Scan for the cell matching the given text and deliver its [x, y] coordinate at center. 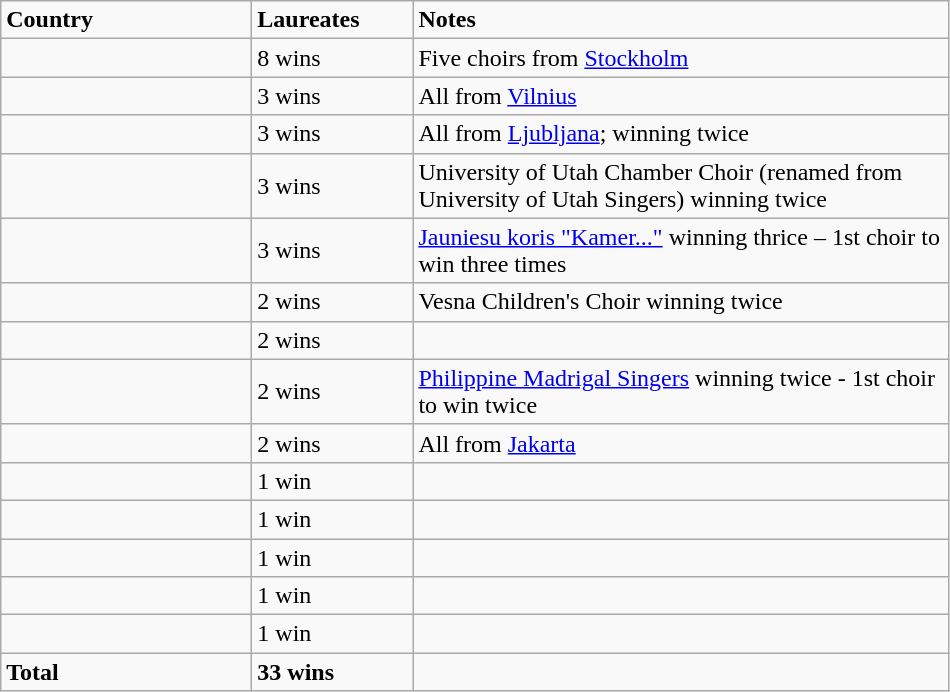
All from Vilnius [681, 96]
Five choirs from Stockholm [681, 58]
Country [126, 20]
Philippine Madrigal Singers winning twice - 1st choir to win twice [681, 392]
All from Ljubljana; winning twice [681, 134]
Jauniesu koris "Kamer..." winning thrice – 1st choir to win three times [681, 250]
All from Jakarta [681, 443]
Vesna Children's Choir winning twice [681, 302]
Total [126, 672]
8 wins [332, 58]
Laureates [332, 20]
University of Utah Chamber Choir (renamed from University of Utah Singers) winning twice [681, 186]
33 wins [332, 672]
Notes [681, 20]
